Extract the [x, y] coordinate from the center of the cell holding the provided text.  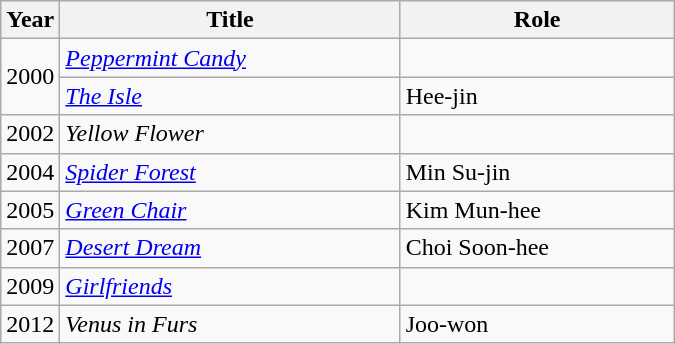
Role [537, 20]
2005 [30, 210]
2009 [30, 286]
Girlfriends [230, 286]
2002 [30, 134]
Year [30, 20]
Kim Mun-hee [537, 210]
The Isle [230, 96]
Hee-jin [537, 96]
Min Su-jin [537, 172]
2000 [30, 77]
2004 [30, 172]
Choi Soon-hee [537, 248]
Venus in Furs [230, 324]
Peppermint Candy [230, 58]
2007 [30, 248]
Green Chair [230, 210]
2012 [30, 324]
Yellow Flower [230, 134]
Spider Forest [230, 172]
Desert Dream [230, 248]
Title [230, 20]
Joo-won [537, 324]
